Return the (x, y) coordinate for the center point of the cell that contains the specified text.  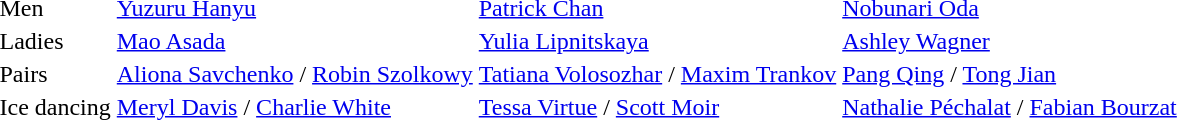
Mao Asada (294, 41)
Yulia Lipnitskaya (657, 41)
Tatiana Volosozhar / Maxim Trankov (657, 74)
Aliona Savchenko / Robin Szolkowy (294, 74)
